From the cell containing the given text, extract its center point as [X, Y] coordinate. 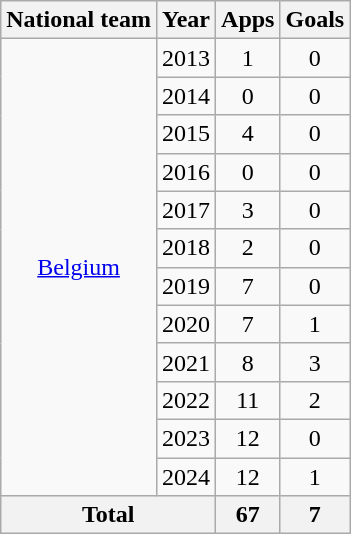
8 [248, 362]
Goals [315, 20]
2013 [186, 58]
2019 [186, 286]
2020 [186, 324]
2016 [186, 172]
4 [248, 134]
Total [108, 515]
2021 [186, 362]
Apps [248, 20]
2014 [186, 96]
2022 [186, 400]
2017 [186, 210]
2015 [186, 134]
Belgium [79, 268]
Year [186, 20]
2018 [186, 248]
2023 [186, 438]
2024 [186, 477]
11 [248, 400]
National team [79, 20]
67 [248, 515]
